Return the [x, y] coordinate for the center point of the cell that contains the specified text.  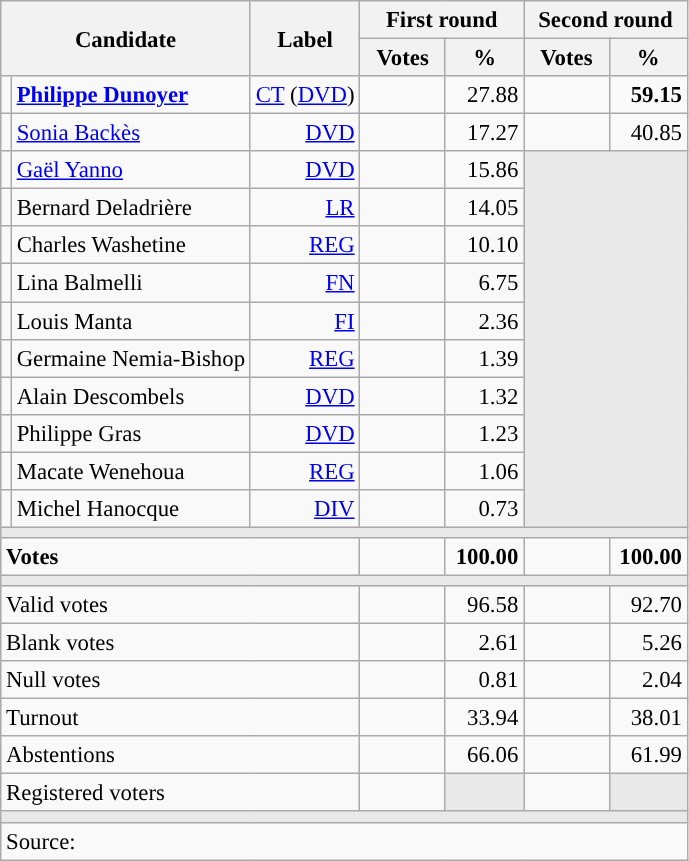
DIV [305, 509]
1.32 [484, 396]
2.36 [484, 321]
Bernard Deladrière [130, 208]
10.10 [484, 245]
Philippe Dunoyer [130, 95]
Philippe Gras [130, 433]
61.99 [648, 755]
Source: [344, 841]
40.85 [648, 133]
Michel Hanocque [130, 509]
FN [305, 283]
Charles Washetine [130, 245]
LR [305, 208]
Registered voters [180, 793]
Louis Manta [130, 321]
5.26 [648, 643]
Turnout [180, 718]
96.58 [484, 605]
59.15 [648, 95]
Germaine Nemia-Bishop [130, 358]
Label [305, 38]
6.75 [484, 283]
15.86 [484, 170]
CT (DVD) [305, 95]
Gaël Yanno [130, 170]
27.88 [484, 95]
Abstentions [180, 755]
0.73 [484, 509]
2.04 [648, 680]
2.61 [484, 643]
1.23 [484, 433]
1.39 [484, 358]
Lina Balmelli [130, 283]
First round [442, 20]
FI [305, 321]
Alain Descombels [130, 396]
Valid votes [180, 605]
92.70 [648, 605]
38.01 [648, 718]
Second round [606, 20]
Blank votes [180, 643]
14.05 [484, 208]
66.06 [484, 755]
1.06 [484, 471]
Sonia Backès [130, 133]
0.81 [484, 680]
Candidate [126, 38]
Macate Wenehoua [130, 471]
Null votes [180, 680]
17.27 [484, 133]
33.94 [484, 718]
